From the cell containing the given text, extract its center point as [X, Y] coordinate. 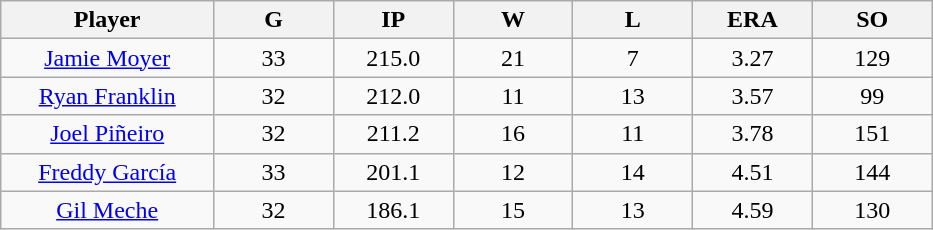
129 [872, 58]
15 [513, 210]
Freddy García [108, 172]
W [513, 20]
12 [513, 172]
ERA [753, 20]
Player [108, 20]
SO [872, 20]
7 [633, 58]
3.78 [753, 134]
4.59 [753, 210]
14 [633, 172]
99 [872, 96]
G [274, 20]
Gil Meche [108, 210]
IP [393, 20]
3.27 [753, 58]
186.1 [393, 210]
130 [872, 210]
21 [513, 58]
212.0 [393, 96]
211.2 [393, 134]
16 [513, 134]
144 [872, 172]
Joel Piñeiro [108, 134]
4.51 [753, 172]
201.1 [393, 172]
L [633, 20]
3.57 [753, 96]
151 [872, 134]
215.0 [393, 58]
Ryan Franklin [108, 96]
Jamie Moyer [108, 58]
